Provide the (X, Y) coordinate of the cell's center where the given text is located.  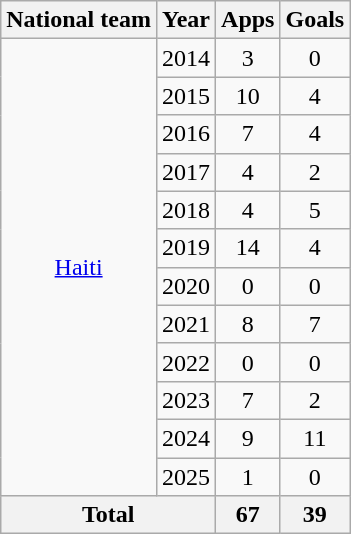
2025 (186, 477)
2023 (186, 400)
2015 (186, 96)
39 (315, 515)
2017 (186, 172)
10 (248, 96)
1 (248, 477)
2018 (186, 210)
9 (248, 438)
8 (248, 324)
2016 (186, 134)
2019 (186, 248)
Year (186, 20)
67 (248, 515)
Apps (248, 20)
National team (79, 20)
14 (248, 248)
2020 (186, 286)
2024 (186, 438)
2021 (186, 324)
3 (248, 58)
2022 (186, 362)
Haiti (79, 268)
5 (315, 210)
2014 (186, 58)
Goals (315, 20)
11 (315, 438)
Total (108, 515)
